Pinpoint the cell where the given text exists, returning its (X, Y) midpoint coordinate. 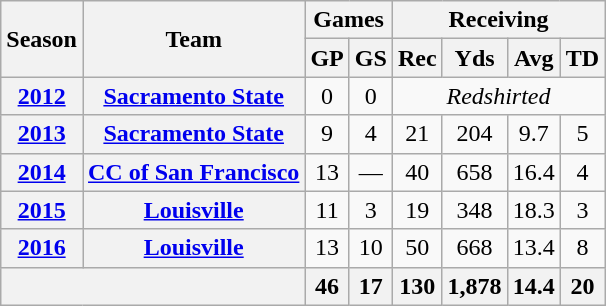
Avg (534, 58)
40 (417, 172)
2016 (42, 248)
20 (582, 286)
Rec (417, 58)
658 (474, 172)
Season (42, 39)
348 (474, 210)
17 (370, 286)
1,878 (474, 286)
16.4 (534, 172)
19 (417, 210)
Games (348, 20)
Redshirted (498, 96)
2015 (42, 210)
11 (327, 210)
— (370, 172)
21 (417, 134)
TD (582, 58)
10 (370, 248)
Receiving (498, 20)
2014 (42, 172)
2012 (42, 96)
14.4 (534, 286)
5 (582, 134)
668 (474, 248)
204 (474, 134)
Yds (474, 58)
8 (582, 248)
CC of San Francisco (193, 172)
GS (370, 58)
GP (327, 58)
46 (327, 286)
9 (327, 134)
Team (193, 39)
9.7 (534, 134)
2013 (42, 134)
13.4 (534, 248)
50 (417, 248)
18.3 (534, 210)
130 (417, 286)
